Scan for the cell matching the given text and deliver its (x, y) coordinate at center. 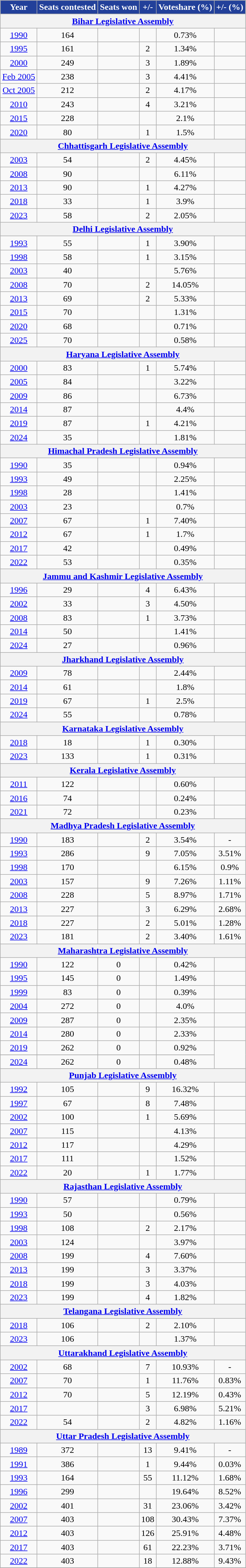
1.89% (185, 63)
27 (68, 645)
2021 (19, 812)
Maharashtra Legislative Assembly (123, 951)
170 (68, 867)
212 (68, 90)
25.91% (185, 1533)
8 (147, 1103)
1991 (19, 1464)
181 (68, 937)
4.0% (185, 1006)
2.35% (185, 1020)
2.33% (185, 1034)
78 (68, 673)
6.43% (185, 590)
8.97% (185, 895)
0.7% (185, 507)
4.50% (185, 604)
6.11% (185, 174)
3.22% (185, 382)
80 (68, 132)
3.54% (185, 839)
Seats contested (68, 7)
Jharkhand Legislative Assembly (123, 659)
Karnataka Legislative Assembly (123, 729)
1.68% (230, 1478)
Chhattisgarh Legislative Assembly (123, 146)
4.29% (185, 1145)
5.01% (185, 923)
6.15% (185, 867)
3.37% (185, 1269)
Madhya Pradesh Legislative Assembly (123, 826)
1989 (19, 1450)
2.10% (185, 1325)
1.31% (185, 312)
1992 (19, 1089)
0.92% (185, 1048)
3.51% (230, 854)
1.16% (230, 1422)
1.8% (185, 687)
40 (68, 271)
69 (68, 299)
Uttar Pradesh Legislative Assembly (123, 1436)
1.81% (185, 437)
Uttarakhand Legislative Assembly (123, 1353)
30.43% (185, 1520)
111 (68, 1159)
3.73% (185, 618)
0.96% (185, 645)
0.30% (185, 742)
1.11% (230, 881)
0.58% (185, 340)
3.42% (230, 1506)
53 (68, 562)
42 (68, 548)
2.05% (185, 215)
299 (68, 1491)
0.78% (185, 715)
386 (68, 1464)
Bihar Legislative Assembly (123, 21)
0.23% (185, 812)
2.17% (185, 1228)
243 (68, 104)
2016 (19, 798)
1.5% (185, 132)
126 (147, 1533)
10.93% (185, 1367)
Delhi Legislative Assembly (123, 229)
5.76% (185, 271)
+/- (%) (230, 7)
84 (68, 382)
286 (68, 854)
86 (68, 395)
3.97% (185, 1242)
9.43% (230, 1561)
7.60% (185, 1256)
3.90% (185, 243)
238 (68, 77)
4.45% (185, 160)
23.06% (185, 1506)
13 (147, 1450)
4.17% (185, 90)
0.43% (230, 1395)
0.39% (185, 992)
1.82% (185, 1298)
6.73% (185, 395)
3.21% (185, 104)
6.29% (185, 909)
3.15% (185, 257)
22.23% (185, 1547)
372 (68, 1450)
287 (68, 1020)
2005 (19, 382)
1.61% (230, 937)
Telangana Legislative Assembly (123, 1311)
5.33% (185, 299)
1.71% (230, 895)
2010 (19, 104)
2011 (19, 784)
157 (68, 881)
3.71% (230, 1547)
5.69% (185, 1117)
Haryana Legislative Assembly (123, 354)
1.28% (230, 923)
2004 (19, 1006)
1999 (19, 992)
Himachal Pradesh Legislative Assembly (123, 451)
249 (68, 63)
9.44% (185, 1464)
72 (68, 812)
12.19% (185, 1395)
16.32% (185, 1089)
11.12% (185, 1478)
0.79% (185, 1200)
31 (147, 1506)
0.03% (230, 1464)
Rajasthan Legislative Assembly (123, 1186)
2.1% (185, 118)
57 (68, 1200)
7.26% (185, 881)
0.60% (185, 784)
5.74% (185, 368)
20 (68, 1173)
145 (68, 978)
117 (68, 1145)
1997 (19, 1103)
1.7% (185, 534)
8.52% (230, 1491)
+/- (147, 7)
Year (19, 7)
Kerala Legislative Assembly (123, 770)
Voteshare (%) (185, 7)
0.73% (185, 35)
7 (147, 1367)
0.71% (185, 326)
2.44% (185, 673)
1.37% (185, 1339)
1.49% (185, 978)
4.4% (185, 410)
9.41% (185, 1450)
133 (68, 756)
28 (68, 493)
401 (68, 1506)
7.37% (230, 1520)
0.42% (185, 964)
3.40% (185, 937)
49 (68, 479)
3.9% (185, 202)
1.34% (185, 49)
7.05% (185, 854)
161 (68, 49)
Jammu and Kashmir Legislative Assembly (123, 576)
0.94% (185, 465)
2025 (19, 340)
74 (68, 798)
4.13% (185, 1131)
0.31% (185, 756)
Punjab Legislative Assembly (123, 1076)
19.64% (185, 1491)
183 (68, 839)
280 (68, 1034)
4.82% (185, 1422)
11.76% (185, 1381)
0.83% (230, 1381)
4.41% (185, 77)
4.03% (185, 1283)
0.56% (185, 1214)
7.40% (185, 520)
0.35% (185, 562)
2.25% (185, 479)
12.88% (185, 1561)
0.49% (185, 548)
0.9% (230, 867)
Seats won (118, 7)
0.24% (185, 798)
1.77% (185, 1173)
6.98% (185, 1408)
100 (68, 1117)
7.48% (185, 1103)
29 (68, 590)
23 (68, 507)
1.52% (185, 1159)
115 (68, 1131)
4.21% (185, 424)
14.05% (185, 285)
272 (68, 1006)
0.48% (185, 1062)
Feb 2005 (19, 77)
105 (68, 1089)
4.48% (230, 1533)
124 (68, 1242)
4.27% (185, 188)
2.5% (185, 701)
2.68% (230, 909)
5.21% (230, 1408)
Oct 2005 (19, 90)
